Find where the given text appears and provide that cell's center as [x, y] coordinate. 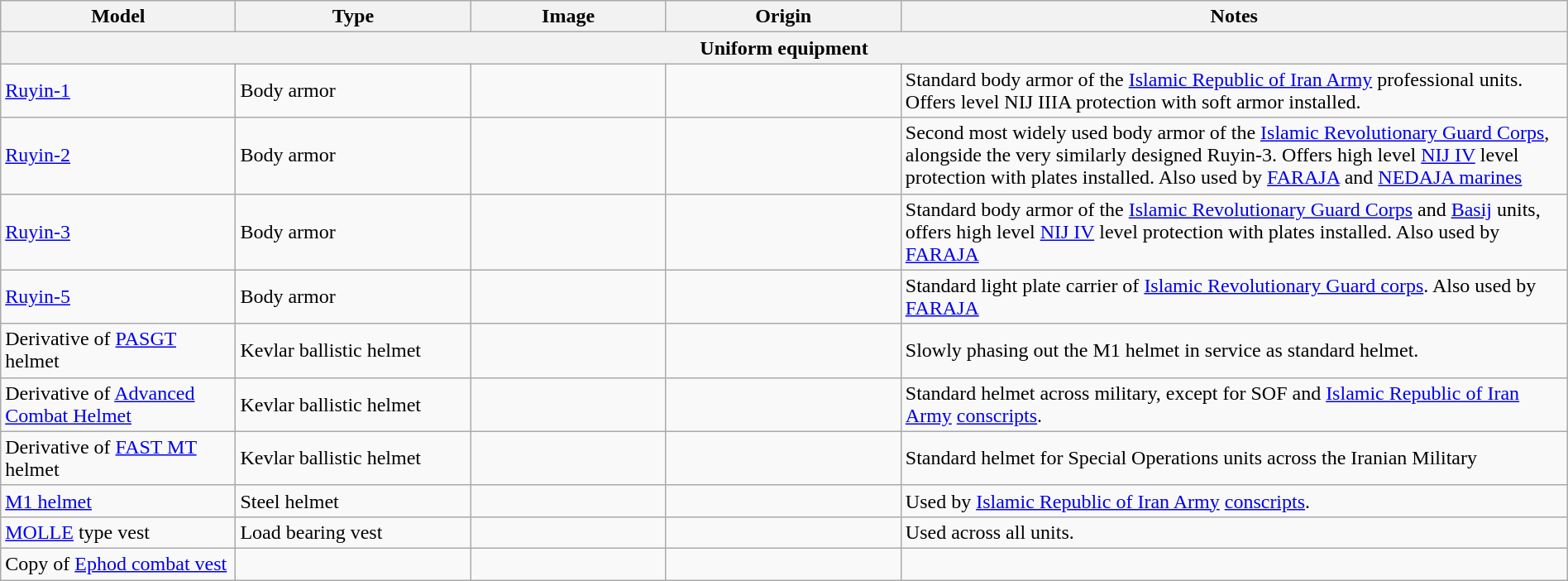
Uniform equipment [784, 48]
Slowly phasing out the M1 helmet in service as standard helmet. [1234, 351]
Ruyin-3 [118, 232]
M1 helmet [118, 501]
Image [568, 17]
Load bearing vest [353, 532]
Standard body armor of the Islamic Republic of Iran Army professional units. Offers level NIJ IIIA protection with soft armor installed. [1234, 91]
Standard light plate carrier of Islamic Revolutionary Guard corps. Also used by FARAJA [1234, 296]
Type [353, 17]
Ruyin-1 [118, 91]
Used across all units. [1234, 532]
Standard helmet for Special Operations units across the Iranian Military [1234, 459]
Derivative of FAST MT helmet [118, 459]
Ruyin-2 [118, 156]
Model [118, 17]
Ruyin-5 [118, 296]
Derivative of PASGT helmet [118, 351]
Steel helmet [353, 501]
Origin [783, 17]
Copy of Ephod combat vest [118, 564]
Notes [1234, 17]
Derivative of Advanced Combat Helmet [118, 404]
MOLLE type vest [118, 532]
Used by Islamic Republic of Iran Army conscripts. [1234, 501]
Standard helmet across military, except for SOF and Islamic Republic of Iran Army conscripts. [1234, 404]
